Output the (X, Y) coordinate of the center of the cell containing the given text.  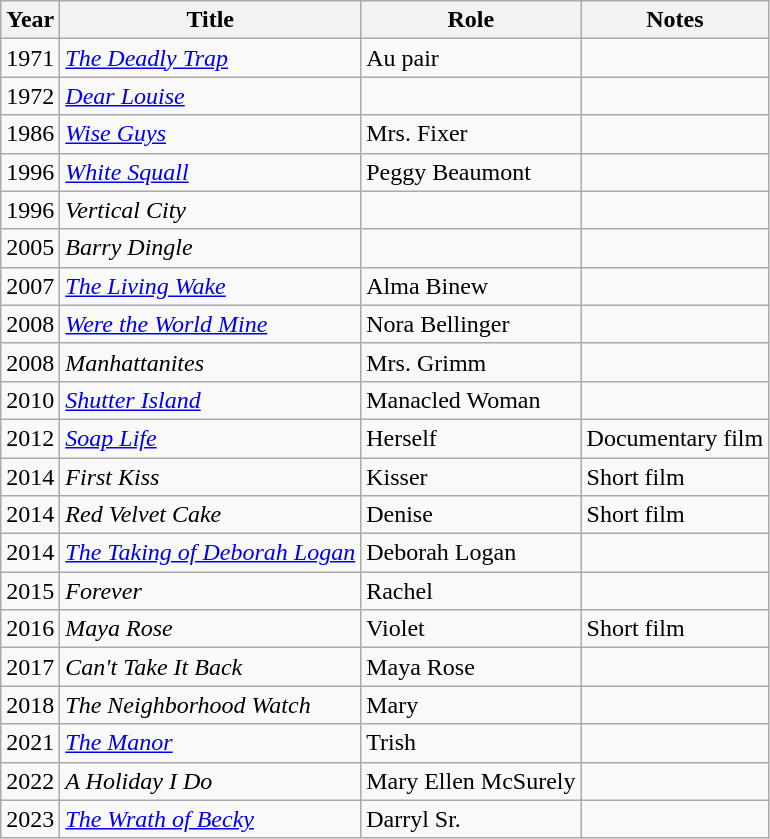
The Deadly Trap (210, 58)
Mrs. Grimm (471, 362)
The Manor (210, 743)
The Neighborhood Watch (210, 705)
Mary (471, 705)
2010 (30, 400)
Dear Louise (210, 96)
1972 (30, 96)
2016 (30, 629)
Alma Binew (471, 286)
2017 (30, 667)
Mary Ellen McSurely (471, 781)
1971 (30, 58)
Can't Take It Back (210, 667)
Red Velvet Cake (210, 515)
First Kiss (210, 477)
Peggy Beaumont (471, 172)
Kisser (471, 477)
Manacled Woman (471, 400)
White Squall (210, 172)
2018 (30, 705)
2007 (30, 286)
Soap Life (210, 438)
2005 (30, 248)
Year (30, 20)
Documentary film (675, 438)
1986 (30, 134)
Title (210, 20)
2022 (30, 781)
Au pair (471, 58)
Deborah Logan (471, 553)
Forever (210, 591)
Notes (675, 20)
Were the World Mine (210, 324)
Trish (471, 743)
Nora Bellinger (471, 324)
2012 (30, 438)
The Wrath of Becky (210, 819)
Barry Dingle (210, 248)
Vertical City (210, 210)
The Living Wake (210, 286)
2023 (30, 819)
A Holiday I Do (210, 781)
Violet (471, 629)
Wise Guys (210, 134)
Shutter Island (210, 400)
Role (471, 20)
Mrs. Fixer (471, 134)
Manhattanites (210, 362)
2015 (30, 591)
The Taking of Deborah Logan (210, 553)
2021 (30, 743)
Herself (471, 438)
Rachel (471, 591)
Darryl Sr. (471, 819)
Denise (471, 515)
